Pinpoint the cell where the given text exists, returning its (x, y) midpoint coordinate. 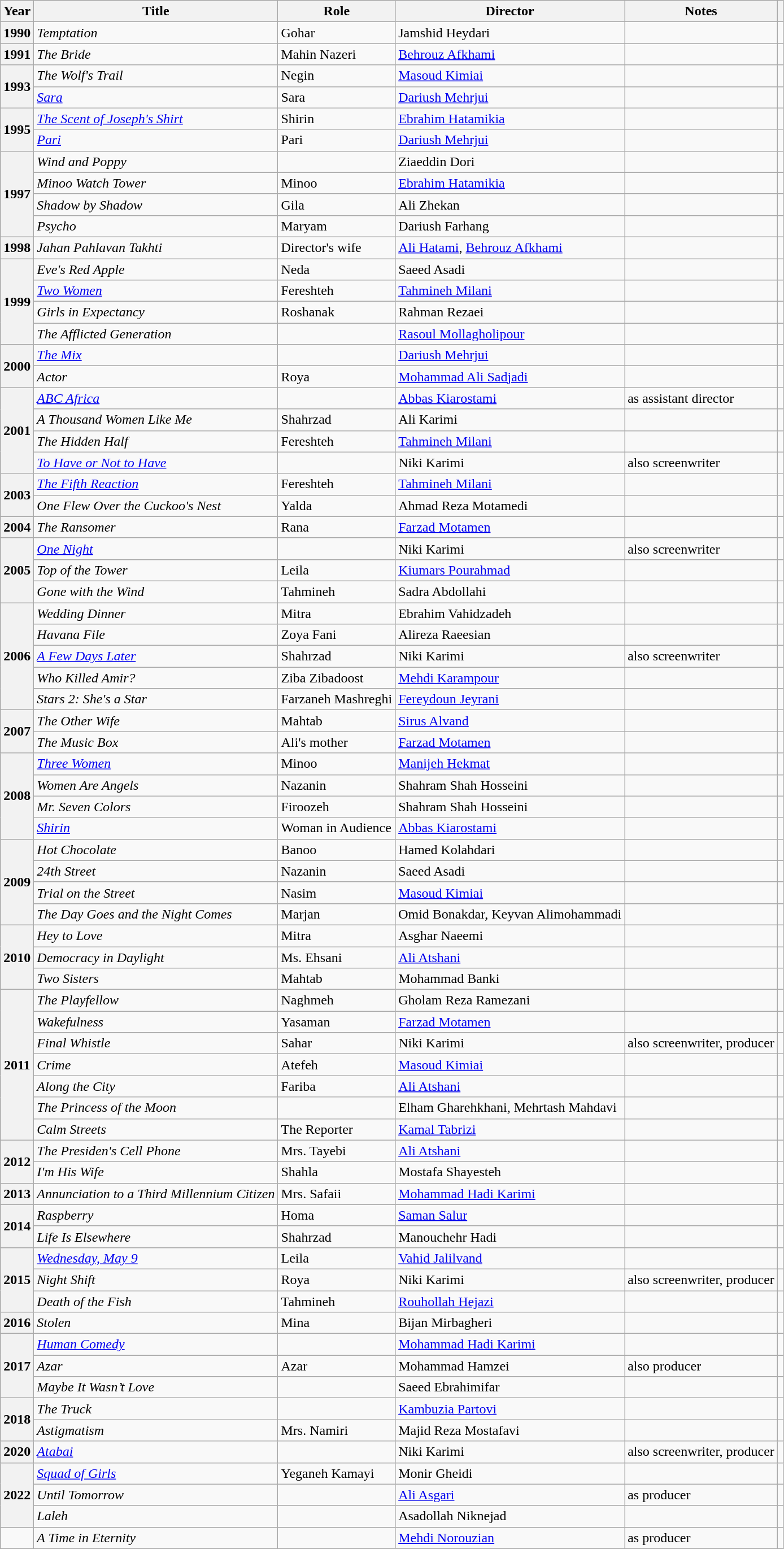
Kamal Tabrizi (510, 1129)
Rasoul Mollagholipour (510, 334)
Stolen (156, 1323)
Mohammad Hamzei (510, 1366)
2015 (17, 1280)
2013 (17, 1194)
2001 (17, 430)
Asadollah Niknejad (510, 1516)
Rahman Rezaei (510, 312)
Laleh (156, 1516)
The Other Wife (156, 721)
Title (156, 11)
Wednesday, May 9 (156, 1258)
Shadow by Shadow (156, 204)
Year (17, 11)
Hot Chocolate (156, 850)
Gone with the Wind (156, 591)
Yeganeh Kamayi (337, 1473)
2003 (17, 495)
2017 (17, 1366)
Jahan Pahlavan Takhti (156, 247)
Hey to Love (156, 936)
2011 (17, 1065)
Squad of Girls (156, 1473)
Mrs. Namiri (337, 1430)
Banoo (337, 850)
Director's wife (337, 247)
Mostafa Shayesteh (510, 1172)
The Mix (156, 355)
Dariush Farhang (510, 226)
Neda (337, 269)
Maryam (337, 226)
Behrouz Afkhami (510, 54)
Stars 2: She's a Star (156, 699)
1997 (17, 194)
Negin (337, 76)
The Playfellow (156, 1000)
One Night (156, 549)
Yasaman (337, 1022)
Roshanak (337, 312)
Death of the Fish (156, 1301)
2000 (17, 366)
To Have or Not to Have (156, 463)
Girls in Expectancy (156, 312)
Ali Asgari (510, 1495)
Night Shift (156, 1280)
1998 (17, 247)
The Music Box (156, 742)
Notes (702, 11)
Three Women (156, 764)
Gila (337, 204)
1999 (17, 302)
Two Women (156, 291)
The Truck (156, 1409)
2022 (17, 1495)
Zoya Fani (337, 635)
Eve's Red Apple (156, 269)
2018 (17, 1420)
Homa (337, 1215)
Omid Bonakdar, Keyvan Alimohammadi (510, 914)
I'm His Wife (156, 1172)
Mrs. Tayebi (337, 1151)
Rana (337, 527)
The Hidden Half (156, 441)
Gholam Reza Ramezani (510, 1000)
Manijeh Hekmat (510, 764)
The Reporter (337, 1129)
Calm Streets (156, 1129)
Ziaeddin Dori (510, 162)
The Day Goes and the Night Comes (156, 914)
Mohammad Banki (510, 979)
Minoo Watch Tower (156, 183)
The Princess of the Moon (156, 1108)
The Afflicted Generation (156, 334)
Ms. Ehsani (337, 958)
Ali's mother (337, 742)
Until Tomorrow (156, 1495)
1993 (17, 86)
2007 (17, 732)
The Presiden's Cell Phone (156, 1151)
Jamshid Heydari (510, 33)
The Fifth Reaction (156, 484)
ABC Africa (156, 398)
Role (337, 11)
Nasim (337, 893)
Sirus Alvand (510, 721)
Kambuzia Partovi (510, 1409)
Ali Karimi (510, 420)
A Time in Eternity (156, 1538)
Ali Hatami, Behrouz Afkhami (510, 247)
Alireza Raeesian (510, 635)
2014 (17, 1226)
as assistant director (702, 398)
Ebrahim Vahidzadeh (510, 613)
Woman in Audience (337, 828)
Final Whistle (156, 1043)
Manouchehr Hadi (510, 1237)
Saman Salur (510, 1215)
The Scent of Joseph's Shirt (156, 119)
The Ransomer (156, 527)
Maybe It Wasn’t Love (156, 1387)
Astigmatism (156, 1430)
Mrs. Safaii (337, 1194)
Rouhollah Hejazi (510, 1301)
Mina (337, 1323)
A Thousand Women Like Me (156, 420)
1991 (17, 54)
Atefeh (337, 1065)
Sahar (337, 1043)
Raspberry (156, 1215)
Naghmeh (337, 1000)
A Few Days Later (156, 656)
also producer (702, 1366)
Annunciation to a Third Millennium Citizen (156, 1194)
Atabai (156, 1452)
Gohar (337, 33)
Vahid Jalilvand (510, 1258)
2005 (17, 570)
1995 (17, 129)
Fereydoun Jeyrani (510, 699)
Majid Reza Mostafavi (510, 1430)
2020 (17, 1452)
Monir Gheidi (510, 1473)
Mohammad Ali Sadjadi (510, 377)
One Flew Over the Cuckoo's Nest (156, 506)
Mr. Seven Colors (156, 807)
Ziba Zibadoost (337, 678)
Ali Zhekan (510, 204)
Wedding Dinner (156, 613)
2006 (17, 656)
Women Are Angels (156, 785)
Fariba (337, 1086)
Trial on the Street (156, 893)
Mehdi Karampour (510, 678)
Asghar Naeemi (510, 936)
The Wolf's Trail (156, 76)
Sadra Abdollahi (510, 591)
Actor (156, 377)
2008 (17, 796)
Saeed Ebrahimifar (510, 1387)
Human Comedy (156, 1345)
Psycho (156, 226)
Marjan (337, 914)
Who Killed Amir? (156, 678)
24th Street (156, 871)
Mahin Nazeri (337, 54)
Bijan Mirbagheri (510, 1323)
Kiumars Pourahmad (510, 570)
Firoozeh (337, 807)
Democracy in Daylight (156, 958)
Yalda (337, 506)
2004 (17, 527)
2009 (17, 882)
Director (510, 11)
Crime (156, 1065)
Shahla (337, 1172)
Along the City (156, 1086)
Havana File (156, 635)
Mehdi Norouzian (510, 1538)
The Bride (156, 54)
Top of the Tower (156, 570)
Two Sisters (156, 979)
Life Is Elsewhere (156, 1237)
2010 (17, 957)
Ahmad Reza Motamedi (510, 506)
1990 (17, 33)
Elham Gharehkhani, Mehrtash Mahdavi (510, 1108)
Hamed Kolahdari (510, 850)
Wind and Poppy (156, 162)
Temptation (156, 33)
2012 (17, 1161)
2016 (17, 1323)
Farzaneh Mashreghi (337, 699)
Wakefulness (156, 1022)
